Return the (X, Y) coordinate for the center point of the cell that contains the specified text.  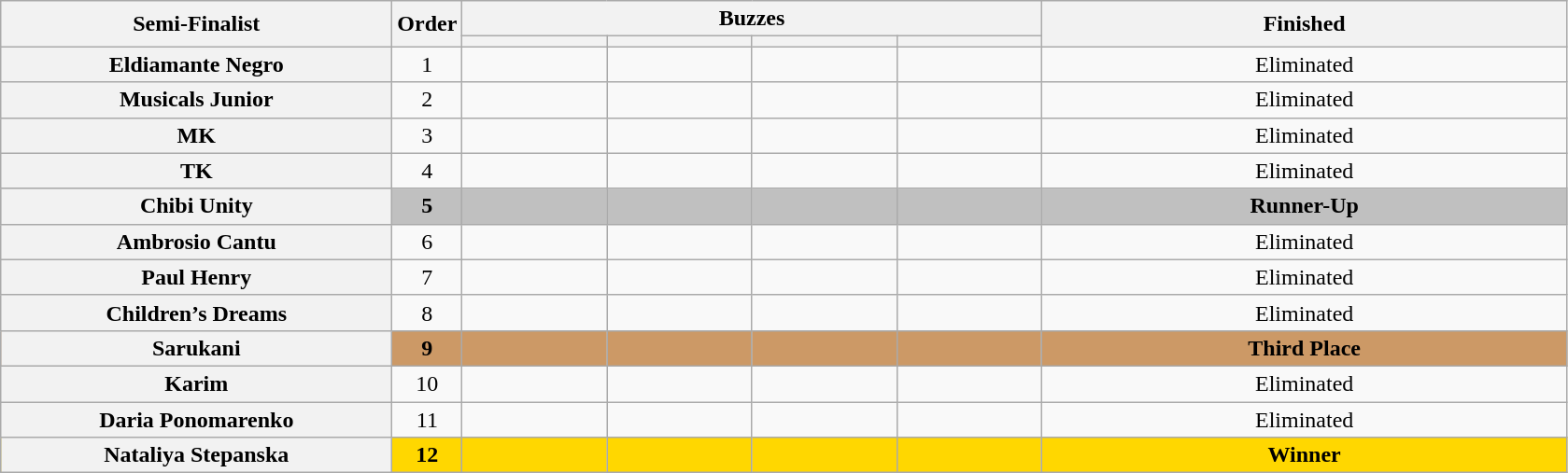
Paul Henry (196, 277)
Musicals Junior (196, 100)
Daria Ponomarenko (196, 419)
7 (428, 277)
10 (428, 383)
Third Place (1304, 348)
9 (428, 348)
Semi-Finalist (196, 24)
Nataliya Stepanska (196, 455)
6 (428, 242)
12 (428, 455)
Children’s Dreams (196, 313)
Winner (1304, 455)
1 (428, 64)
TK (196, 171)
3 (428, 135)
4 (428, 171)
Sarukani (196, 348)
11 (428, 419)
Runner-Up (1304, 206)
8 (428, 313)
Buzzes (752, 19)
5 (428, 206)
Eldiamante Negro (196, 64)
Ambrosio Cantu (196, 242)
MK (196, 135)
Finished (1304, 24)
Chibi Unity (196, 206)
Order (428, 24)
Karim (196, 383)
2 (428, 100)
